Return the [x, y] coordinate for the center point of the cell that contains the specified text.  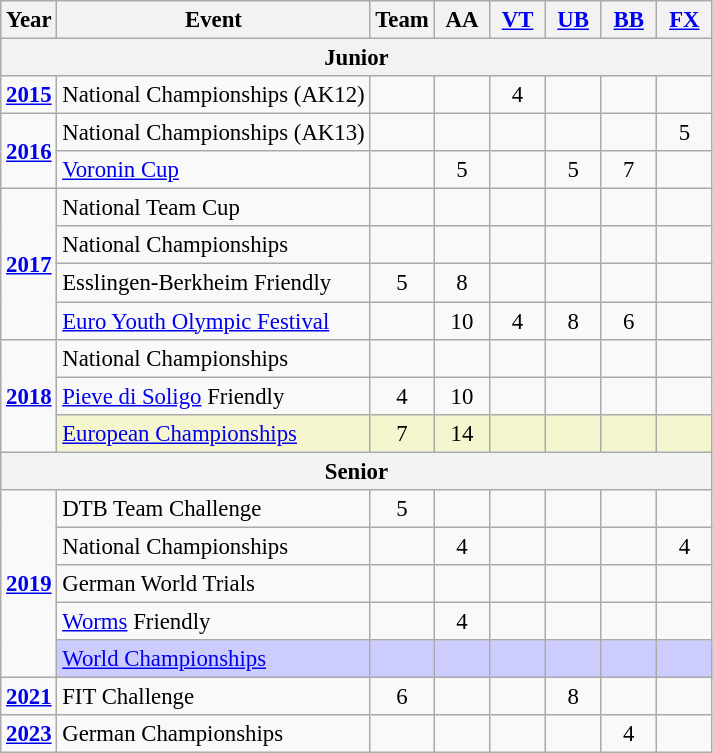
2023 [29, 734]
National Team Cup [214, 208]
UB [573, 20]
2021 [29, 697]
FX [685, 20]
VT [518, 20]
Voronin Cup [214, 170]
2015 [29, 95]
2017 [29, 264]
2019 [29, 584]
AA [462, 20]
2016 [29, 152]
World Championships [214, 659]
Event [214, 20]
German World Trials [214, 584]
Team [402, 20]
BB [629, 20]
Esslingen-Berkheim Friendly [214, 283]
Senior [356, 471]
FIT Challenge [214, 697]
Junior [356, 58]
National Championships (AK12) [214, 95]
German Championships [214, 734]
14 [462, 433]
2018 [29, 396]
Pieve di Soligo Friendly [214, 396]
Euro Youth Olympic Festival [214, 321]
Year [29, 20]
Worms Friendly [214, 621]
European Championships [214, 433]
National Championships (AK13) [214, 133]
DTB Team Challenge [214, 509]
